Pinpoint the cell where the given text exists, returning its (X, Y) midpoint coordinate. 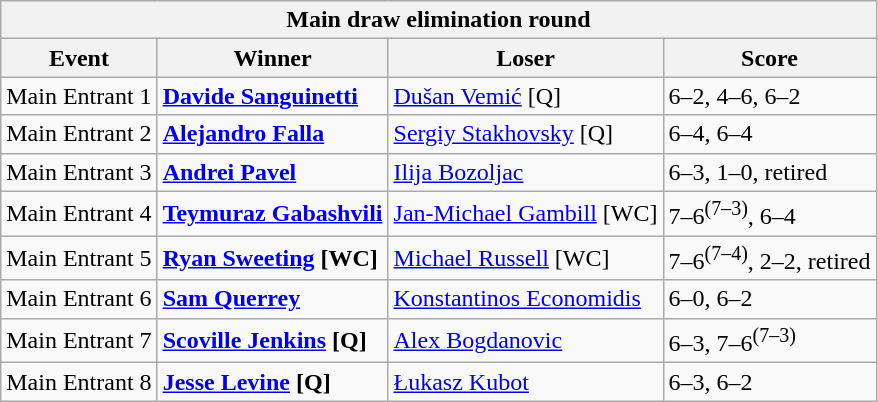
Sergiy Stakhovsky [Q] (526, 134)
Winner (272, 58)
Main Entrant 8 (79, 382)
Main Entrant 3 (79, 172)
Andrei Pavel (272, 172)
Jan-Michael Gambill [WC] (526, 214)
Alex Bogdanovic (526, 340)
Ilija Bozoljac (526, 172)
Main Entrant 2 (79, 134)
Event (79, 58)
6–3, 1–0, retired (770, 172)
Score (770, 58)
Main Entrant 6 (79, 299)
Main Entrant 1 (79, 96)
Scoville Jenkins [Q] (272, 340)
Loser (526, 58)
Ryan Sweeting [WC] (272, 258)
6–4, 6–4 (770, 134)
Davide Sanguinetti (272, 96)
Alejandro Falla (272, 134)
Main draw elimination round (438, 20)
7–6(7–4), 2–2, retired (770, 258)
7–6(7–3), 6–4 (770, 214)
6–3, 7–6(7–3) (770, 340)
Main Entrant 5 (79, 258)
Sam Querrey (272, 299)
Main Entrant 4 (79, 214)
6–3, 6–2 (770, 382)
6–2, 4–6, 6–2 (770, 96)
Main Entrant 7 (79, 340)
Łukasz Kubot (526, 382)
Jesse Levine [Q] (272, 382)
Michael Russell [WC] (526, 258)
Konstantinos Economidis (526, 299)
Teymuraz Gabashvili (272, 214)
Dušan Vemić [Q] (526, 96)
6–0, 6–2 (770, 299)
